Find where the given text appears and provide that cell's center as (x, y) coordinate. 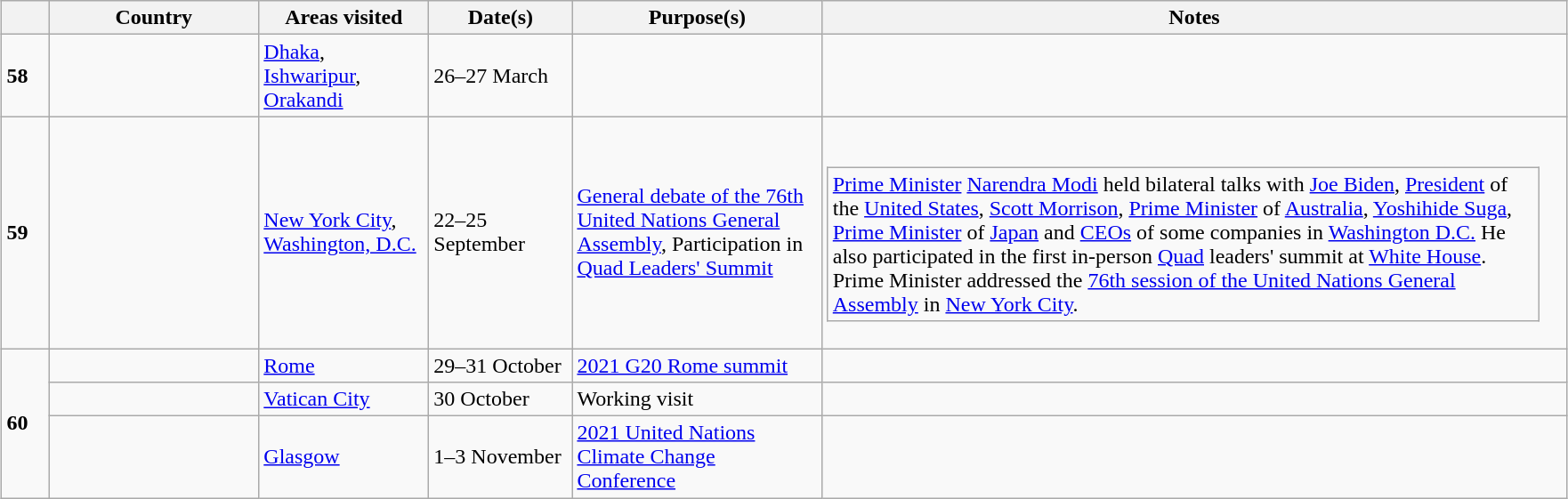
29–31 October (500, 366)
Areas visited (344, 18)
26–27 March (500, 76)
Glasgow (344, 457)
Date(s) (500, 18)
30 October (500, 399)
Working visit (698, 399)
60 (25, 423)
New York City, Washington, D.C. (344, 233)
22–25 September (500, 233)
Rome (344, 366)
General debate of the 76th United Nations General Assembly, Participation in Quad Leaders' Summit (698, 233)
Dhaka, Ishwaripur, Orakandi (344, 76)
2021 G20 Rome summit (698, 366)
58 (25, 76)
Vatican City (344, 399)
2021 United Nations Climate Change Conference (698, 457)
1–3 November (500, 457)
Notes (1194, 18)
59 (25, 233)
Country (154, 18)
Purpose(s) (698, 18)
